Identify which cell holds the provided text, then report its (X, Y) central coordinate. 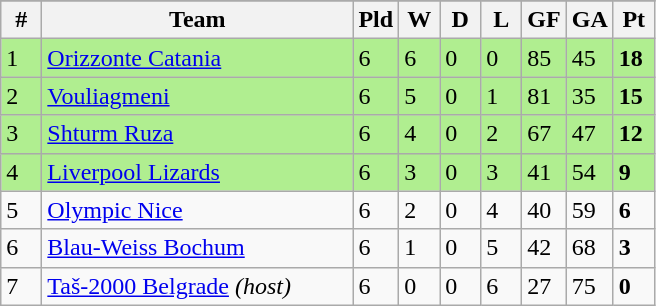
L (502, 20)
GA (590, 20)
Orizzonte Catania (198, 58)
Liverpool Lizards (198, 172)
75 (590, 286)
Shturm Ruza (198, 134)
Olympic Nice (198, 210)
Vouliagmeni (198, 96)
81 (544, 96)
GF (544, 20)
35 (590, 96)
59 (590, 210)
Pt (634, 20)
42 (544, 248)
85 (544, 58)
41 (544, 172)
9 (634, 172)
54 (590, 172)
W (420, 20)
12 (634, 134)
D (460, 20)
67 (544, 134)
47 (590, 134)
45 (590, 58)
15 (634, 96)
7 (22, 286)
Blau-Weiss Bochum (198, 248)
# (22, 20)
Pld (376, 20)
27 (544, 286)
Taš-2000 Belgrade (host) (198, 286)
Team (198, 20)
18 (634, 58)
40 (544, 210)
68 (590, 248)
